From the cell containing the given text, extract its center point as [x, y] coordinate. 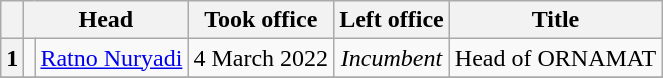
Incumbent [392, 58]
4 March 2022 [261, 58]
Head [106, 20]
1 [12, 58]
Left office [392, 20]
Head of ORNAMAT [555, 58]
Took office [261, 20]
Title [555, 20]
Ratno Nuryadi [112, 58]
